Extract the (X, Y) coordinate from the center of the cell holding the provided text.  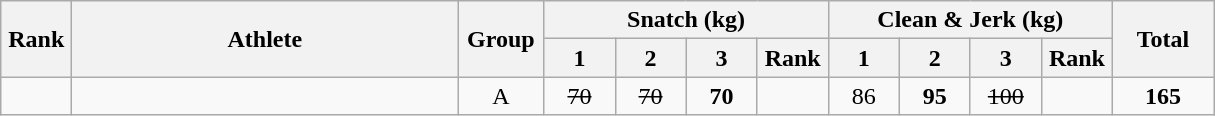
86 (864, 96)
Total (1162, 39)
Snatch (kg) (686, 20)
Clean & Jerk (kg) (970, 20)
165 (1162, 96)
Group (501, 39)
A (501, 96)
100 (1006, 96)
95 (934, 96)
Athlete (265, 39)
